Locate the cell with the specified text and output its [x, y] center coordinate. 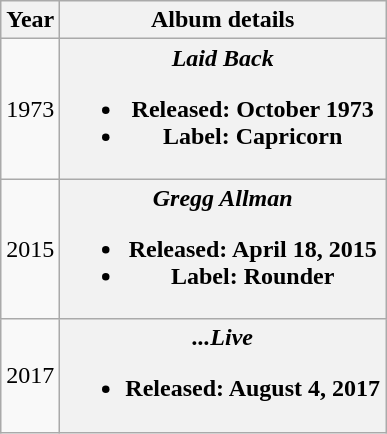
2017 [30, 376]
Laid BackReleased: October 1973Label: Capricorn [223, 109]
1973 [30, 109]
2015 [30, 249]
Album details [223, 20]
Year [30, 20]
Gregg AllmanReleased: April 18, 2015Label: Rounder [223, 249]
...LiveReleased: August 4, 2017 [223, 376]
